Detect which cell encompasses the target text, then output its [x, y] center coordinate. 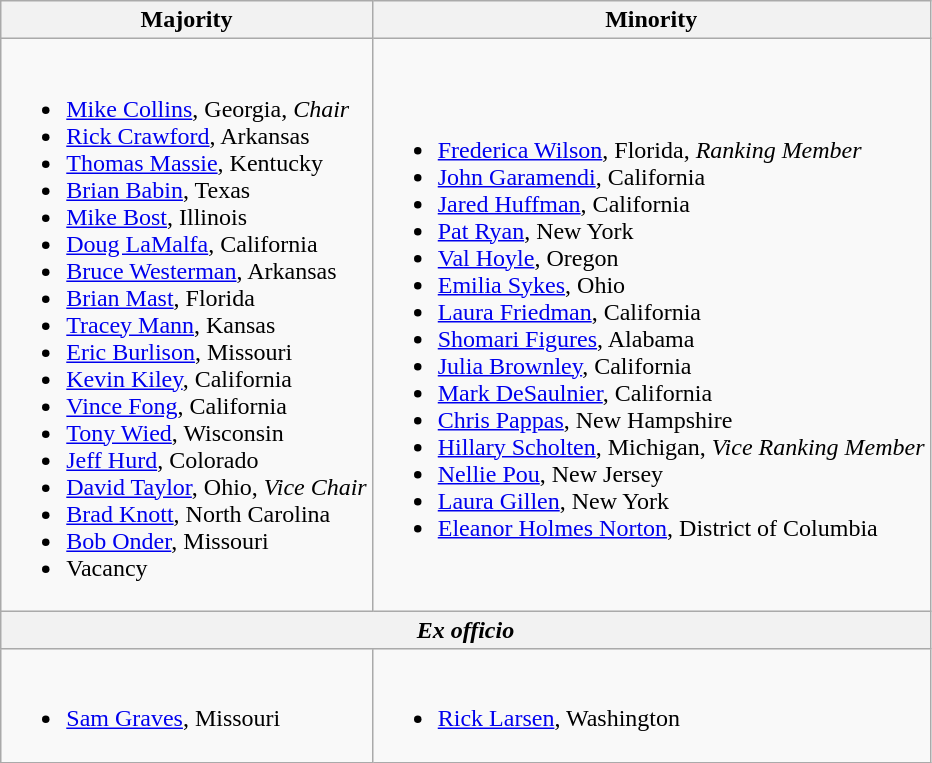
Majority [186, 20]
Rick Larsen, Washington [651, 706]
Ex officio [466, 630]
Minority [651, 20]
Sam Graves, Missouri [186, 706]
